Return (x, y) of the center of cell containing provided text 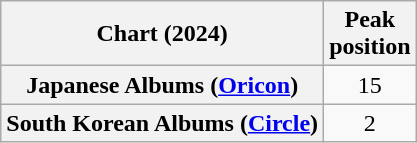
Chart (2024) (162, 34)
2 (370, 123)
Japanese Albums (Oricon) (162, 85)
South Korean Albums (Circle) (162, 123)
Peakposition (370, 34)
15 (370, 85)
